Return the [X, Y] coordinate for the center point of the cell that contains the specified text.  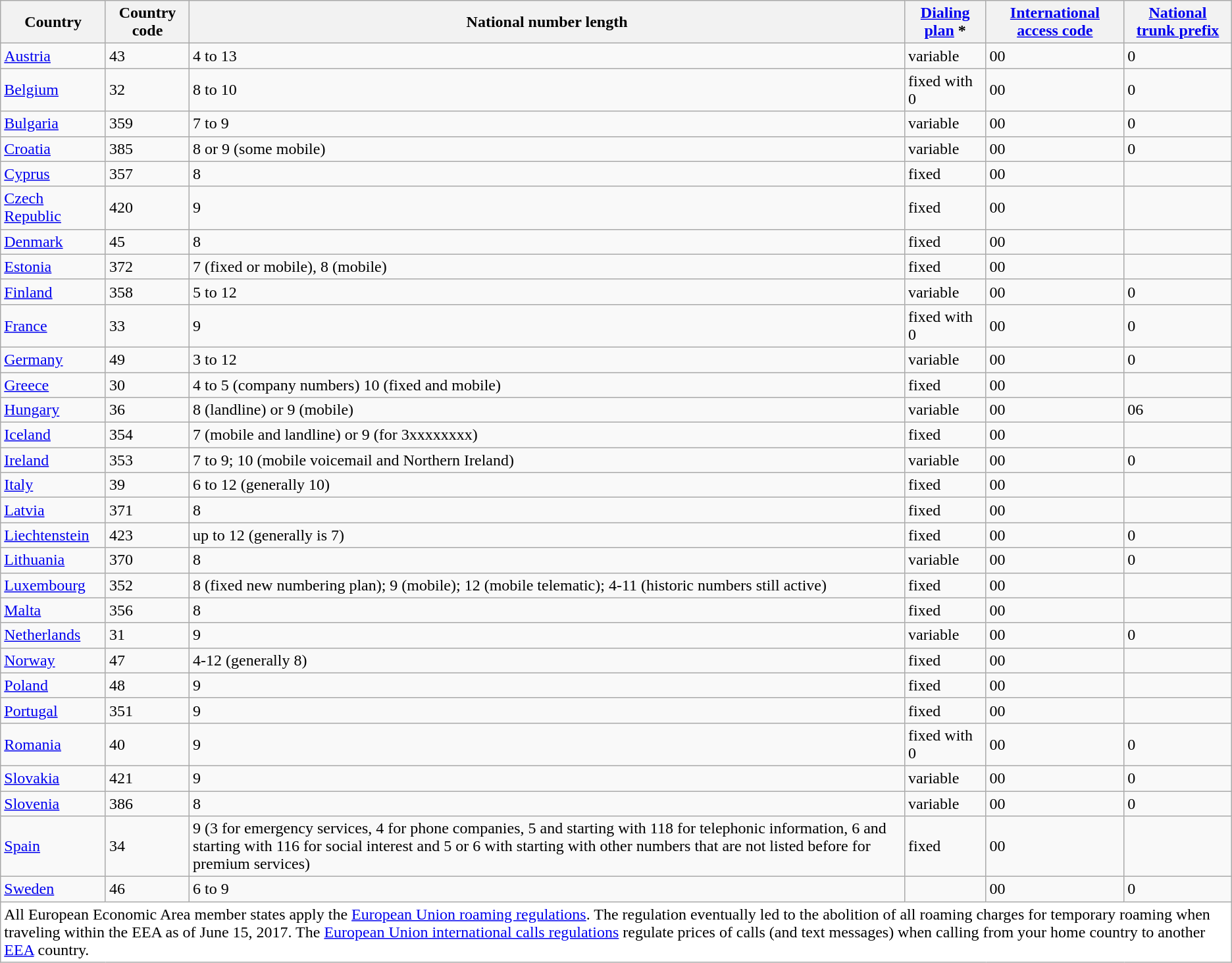
Ireland [53, 460]
Slovakia [53, 778]
8 or 9 (some mobile) [548, 149]
31 [147, 635]
Latvia [53, 510]
356 [147, 610]
Country code [147, 22]
Hungary [53, 410]
358 [147, 292]
Malta [53, 610]
7 (fixed or mobile), 8 (mobile) [548, 267]
370 [147, 560]
385 [147, 149]
National number length [548, 22]
421 [147, 778]
Slovenia [53, 804]
Liechtenstein [53, 535]
7 to 9; 10 (mobile voicemail and Northern Ireland) [548, 460]
International access code [1055, 22]
5 to 12 [548, 292]
France [53, 325]
up to 12 (generally is 7) [548, 535]
45 [147, 242]
420 [147, 208]
Finland [53, 292]
353 [147, 460]
Spain [53, 846]
47 [147, 660]
Croatia [53, 149]
8 (landline) or 9 (mobile) [548, 410]
Country [53, 22]
36 [147, 410]
Netherlands [53, 635]
4 to 5 (company numbers) 10 (fixed and mobile) [548, 385]
06 [1178, 410]
Portugal [53, 710]
33 [147, 325]
371 [147, 510]
Estonia [53, 267]
423 [147, 535]
39 [147, 485]
Sweden [53, 889]
40 [147, 744]
Greece [53, 385]
Denmark [53, 242]
357 [147, 174]
48 [147, 685]
Romania [53, 744]
7 to 9 [548, 124]
351 [147, 710]
30 [147, 385]
46 [147, 889]
32 [147, 90]
4-12 (generally 8) [548, 660]
359 [147, 124]
Iceland [53, 435]
National trunk prefix [1178, 22]
Lithuania [53, 560]
4 to 13 [548, 56]
386 [147, 804]
8 to 10 [548, 90]
3 to 12 [548, 359]
7 (mobile and landline) or 9 (for 3xxxxxxxx) [548, 435]
Belgium [53, 90]
372 [147, 267]
Bulgaria [53, 124]
Norway [53, 660]
Germany [53, 359]
354 [147, 435]
49 [147, 359]
Dialing plan * [945, 22]
6 to 9 [548, 889]
352 [147, 585]
Cyprus [53, 174]
43 [147, 56]
Poland [53, 685]
6 to 12 (generally 10) [548, 485]
34 [147, 846]
8 (fixed new numbering plan); 9 (mobile); 12 (mobile telematic); 4-11 (historic numbers still active) [548, 585]
Luxembourg [53, 585]
Italy [53, 485]
Czech Republic [53, 208]
Austria [53, 56]
